Scan for the cell matching the given text and deliver its (X, Y) coordinate at center. 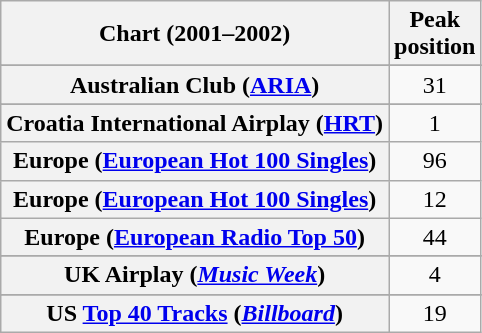
Europe (European Radio Top 50) (195, 237)
4 (435, 275)
19 (435, 313)
Australian Club (ARIA) (195, 85)
12 (435, 199)
US Top 40 Tracks (Billboard) (195, 313)
UK Airplay (Music Week) (195, 275)
44 (435, 237)
1 (435, 123)
Peakposition (435, 34)
Chart (2001–2002) (195, 34)
Croatia International Airplay (HRT) (195, 123)
96 (435, 161)
31 (435, 85)
